Find where the given text appears and provide that cell's center as [X, Y] coordinate. 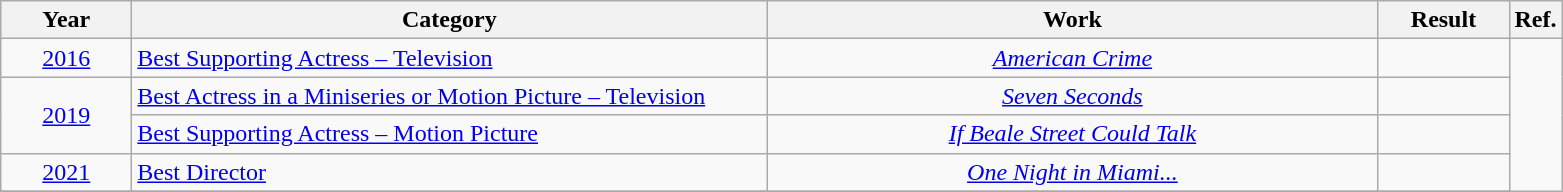
Year [66, 20]
Best Director [450, 172]
2021 [66, 172]
Seven Seconds [1072, 96]
Category [450, 20]
Best Actress in a Miniseries or Motion Picture – Television [450, 96]
One Night in Miami... [1072, 172]
Result [1444, 20]
2016 [66, 58]
Best Supporting Actress – Motion Picture [450, 134]
Ref. [1536, 20]
American Crime [1072, 58]
If Beale Street Could Talk [1072, 134]
Best Supporting Actress – Television [450, 58]
2019 [66, 115]
Work [1072, 20]
